Provide the (x, y) coordinate of the cell's center where the given text is located.  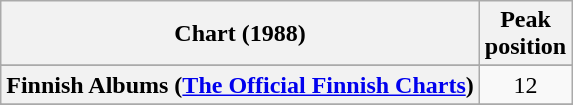
Peak position (525, 34)
12 (525, 85)
Finnish Albums (The Official Finnish Charts) (240, 85)
Chart (1988) (240, 34)
